Scan for the cell matching the given text and deliver its [X, Y] coordinate at center. 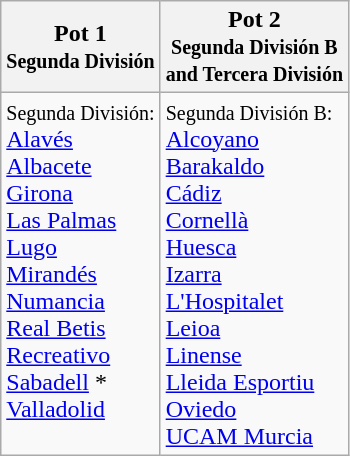
Pot 2Segunda División Band Tercera División [254, 47]
Segunda División B:AlcoyanoBarakaldoCádizCornellàHuescaIzarraL'HospitaletLeioaLinenseLleida EsportiuOviedoUCAM Murcia [254, 274]
Pot 1Segunda División [80, 47]
Segunda División:AlavésAlbaceteGironaLas PalmasLugoMirandésNumanciaReal BetisRecreativoSabadell *Valladolid [80, 274]
